Search for the cell housing the specified text and yield its [x, y] center coordinate. 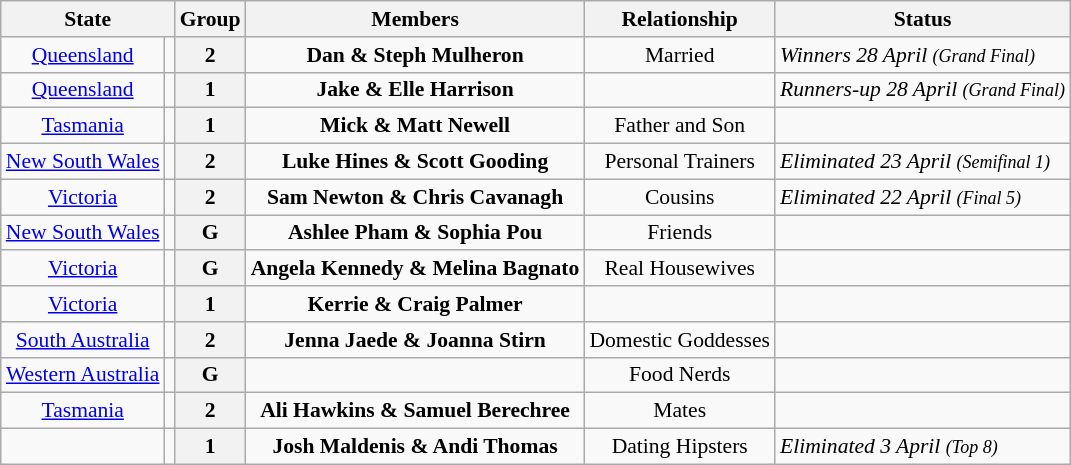
Eliminated 3 April (Top 8) [922, 447]
Runners-up 28 April (Grand Final) [922, 90]
Angela Kennedy & Melina Bagnato [416, 269]
Ashlee Pham & Sophia Pou [416, 233]
Married [680, 55]
Winners 28 April (Grand Final) [922, 55]
Personal Trainers [680, 162]
Eliminated 22 April (Final 5) [922, 197]
Domestic Goddesses [680, 340]
Members [416, 19]
Luke Hines & Scott Gooding [416, 162]
Status [922, 19]
Western Australia [83, 375]
Real Housewives [680, 269]
Jake & Elle Harrison [416, 90]
Sam Newton & Chris Cavanagh [416, 197]
South Australia [83, 340]
Relationship [680, 19]
Mates [680, 411]
Dan & Steph Mulheron [416, 55]
Ali Hawkins & Samuel Berechree [416, 411]
Cousins [680, 197]
Group [210, 19]
Mick & Matt Newell [416, 126]
State [88, 19]
Dating Hipsters [680, 447]
Jenna Jaede & Joanna Stirn [416, 340]
Josh Maldenis & Andi Thomas [416, 447]
Father and Son [680, 126]
Food Nerds [680, 375]
Friends [680, 233]
Eliminated 23 April (Semifinal 1) [922, 162]
Kerrie & Craig Palmer [416, 304]
